Return the (x, y) coordinate for the center point of the cell that contains the specified text.  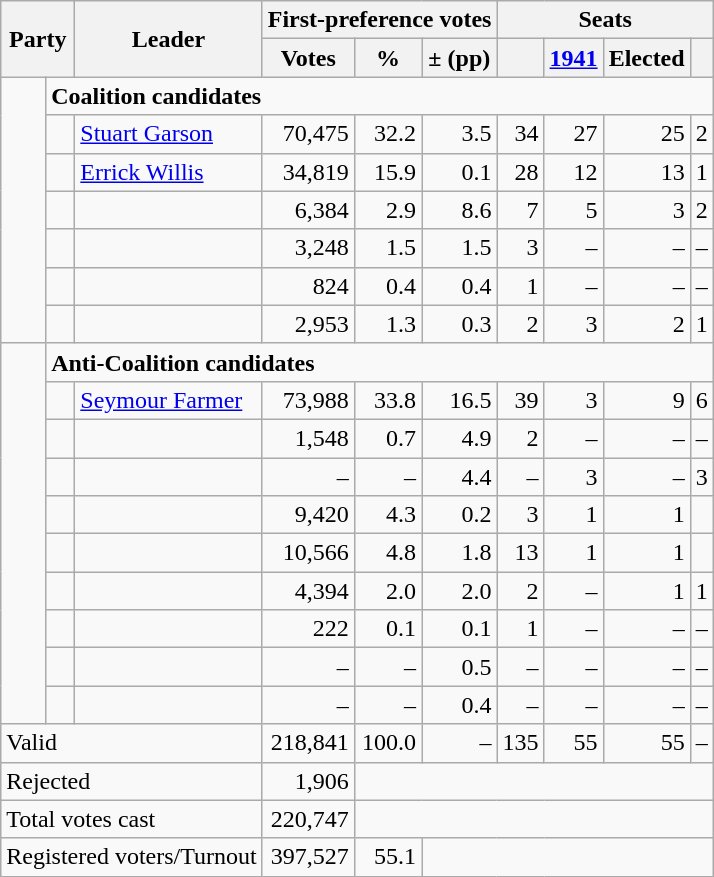
4.8 (388, 553)
10,566 (308, 553)
1.8 (460, 553)
824 (308, 286)
27 (574, 134)
± (pp) (460, 58)
100.0 (388, 743)
397,527 (308, 857)
34 (520, 134)
1.3 (388, 324)
1941 (574, 58)
Elected (646, 58)
2,953 (308, 324)
222 (308, 629)
3.5 (460, 134)
25 (646, 134)
1,548 (308, 438)
4.9 (460, 438)
15.9 (388, 172)
0.7 (388, 438)
Errick Willis (168, 172)
5 (574, 210)
28 (520, 172)
Seymour Farmer (168, 400)
% (388, 58)
Party (38, 39)
73,988 (308, 400)
4.3 (388, 515)
32.2 (388, 134)
Rejected (132, 781)
34,819 (308, 172)
39 (520, 400)
9 (646, 400)
0.5 (460, 667)
Seats (605, 20)
Valid (132, 743)
Total votes cast (132, 819)
First-preference votes (380, 20)
9,420 (308, 515)
Votes (308, 58)
0.3 (460, 324)
Anti-Coalition candidates (380, 362)
220,747 (308, 819)
8.6 (460, 210)
Registered voters/Turnout (132, 857)
218,841 (308, 743)
33.8 (388, 400)
Leader (168, 39)
Coalition candidates (380, 96)
135 (520, 743)
12 (574, 172)
6,384 (308, 210)
55.1 (388, 857)
7 (520, 210)
1,906 (308, 781)
Stuart Garson (168, 134)
4,394 (308, 591)
0.2 (460, 515)
2.9 (388, 210)
16.5 (460, 400)
3,248 (308, 248)
70,475 (308, 134)
6 (702, 400)
4.4 (460, 477)
